Return the [X, Y] coordinate for the center point of the cell that contains the specified text.  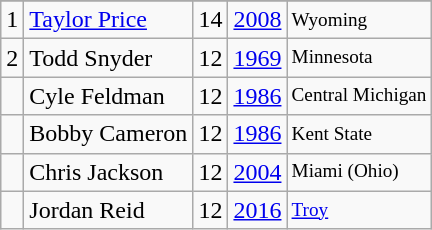
1 [12, 20]
Minnesota [359, 58]
14 [210, 20]
2008 [258, 20]
Jordan Reid [108, 210]
Chris Jackson [108, 172]
Central Michigan [359, 96]
Todd Snyder [108, 58]
2004 [258, 172]
Miami (Ohio) [359, 172]
2016 [258, 210]
Kent State [359, 134]
Bobby Cameron [108, 134]
Troy [359, 210]
Taylor Price [108, 20]
Wyoming [359, 20]
Cyle Feldman [108, 96]
2 [12, 58]
1969 [258, 58]
